Extract the [X, Y] coordinate from the center of the cell holding the provided text.  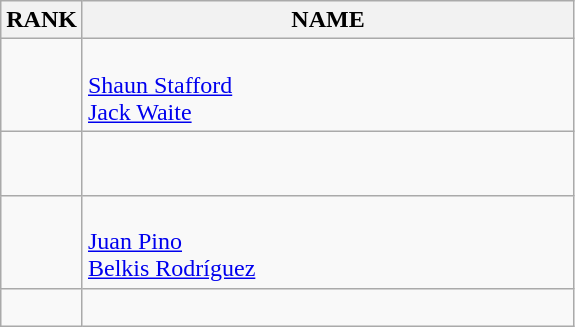
NAME [328, 20]
RANK [42, 20]
Juan PinoBelkis Rodríguez [328, 242]
Shaun StaffordJack Waite [328, 85]
